Pinpoint the cell where the given text exists, returning its [x, y] midpoint coordinate. 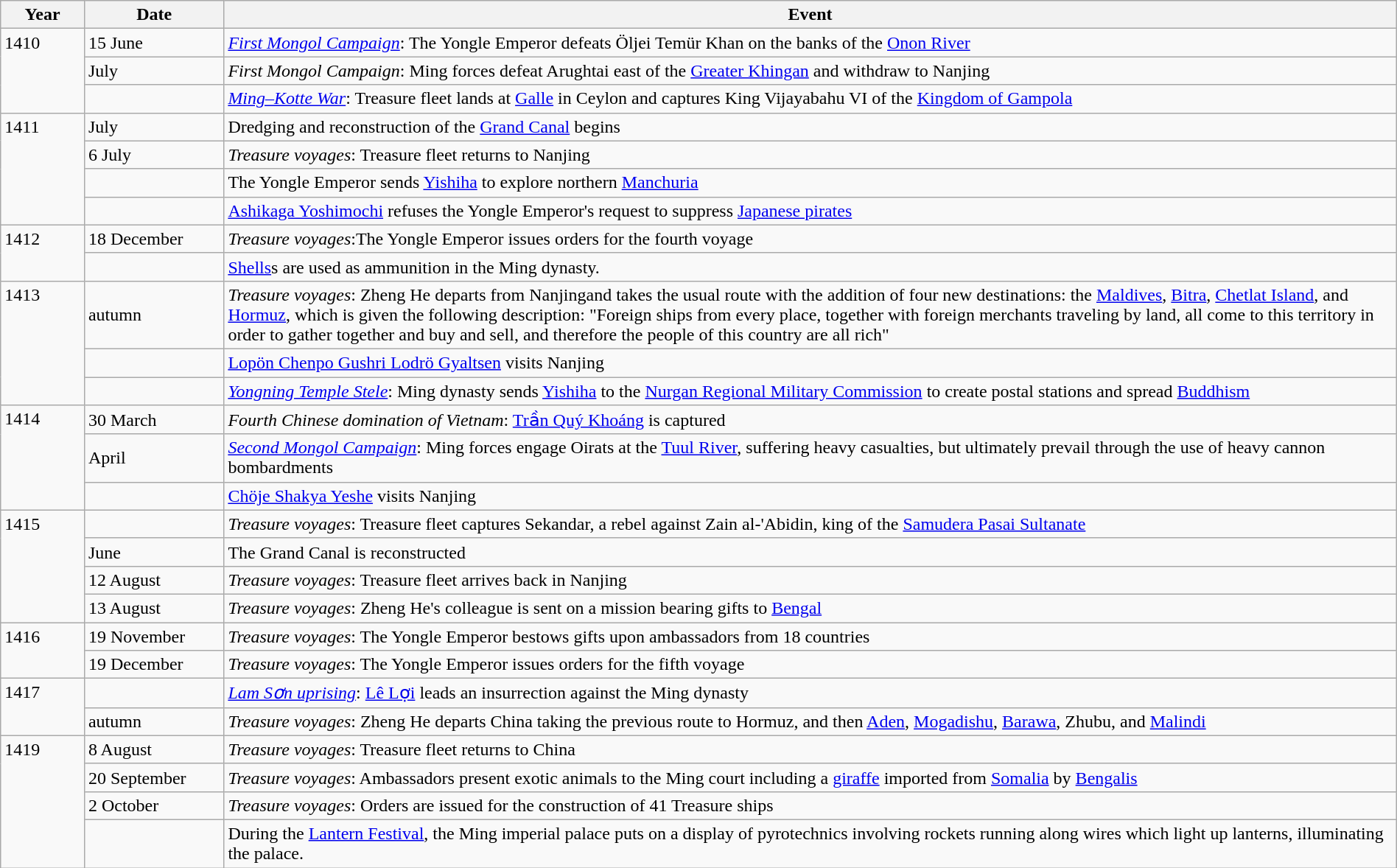
Ashikaga Yoshimochi refuses the Yongle Emperor's request to suppress Japanese pirates [810, 211]
Lopön Chenpo Gushri Lodrö Gyaltsen visits Nanjing [810, 363]
1413 [43, 343]
1415 [43, 566]
Lam Sơn uprising: Lê Lợi leads an insurrection against the Ming dynasty [810, 693]
Treasure voyages: Treasure fleet returns to Nanjing [810, 155]
Treasure voyages: Zheng He's colleague is sent on a mission bearing gifts to Bengal [810, 608]
1414 [43, 458]
6 July [153, 155]
Shellss are used as ammunition in the Ming dynasty. [810, 267]
1412 [43, 253]
Yongning Temple Stele: Ming dynasty sends Yishiha to the Nurgan Regional Military Commission to create postal stations and spread Buddhism [810, 391]
April [153, 458]
19 December [153, 665]
1410 [43, 71]
1411 [43, 169]
18 December [153, 239]
Date [153, 15]
Treasure voyages: Ambassadors present exotic animals to the Ming court including a giraffe imported from Somalia by Bengalis [810, 777]
The Yongle Emperor sends Yishiha to explore northern Manchuria [810, 183]
19 November [153, 636]
Treasure voyages:The Yongle Emperor issues orders for the fourth voyage [810, 239]
Year [43, 15]
30 March [153, 420]
Chöje Shakya Yeshe visits Nanjing [810, 496]
1419 [43, 802]
Treasure voyages: The Yongle Emperor bestows gifts upon ambassadors from 18 countries [810, 636]
20 September [153, 777]
Treasure voyages: Zheng He departs China taking the previous route to Hormuz, and then Aden, Mogadishu, Barawa, Zhubu, and Malindi [810, 721]
Event [810, 15]
Dredging and reconstruction of the Grand Canal begins [810, 127]
1416 [43, 650]
Ming–Kotte War: Treasure fleet lands at Galle in Ceylon and captures King Vijayabahu VI of the Kingdom of Gampola [810, 99]
June [153, 552]
The Grand Canal is reconstructed [810, 552]
12 August [153, 580]
Treasure voyages: The Yongle Emperor issues orders for the fifth voyage [810, 665]
8 August [153, 749]
Treasure voyages: Treasure fleet returns to China [810, 749]
2 October [153, 805]
Fourth Chinese domination of Vietnam: Trần Quý Khoáng is captured [810, 420]
Treasure voyages: Orders are issued for the construction of 41 Treasure ships [810, 805]
1417 [43, 707]
Treasure voyages: Treasure fleet arrives back in Nanjing [810, 580]
13 August [153, 608]
First Mongol Campaign: Ming forces defeat Arughtai east of the Greater Khingan and withdraw to Nanjing [810, 71]
15 June [153, 43]
First Mongol Campaign: The Yongle Emperor defeats Öljei Temür Khan on the banks of the Onon River [810, 43]
Treasure voyages: Treasure fleet captures Sekandar, a rebel against Zain al-'Abidin, king of the Samudera Pasai Sultanate [810, 524]
